Locate the cell with the specified text and output its [X, Y] center coordinate. 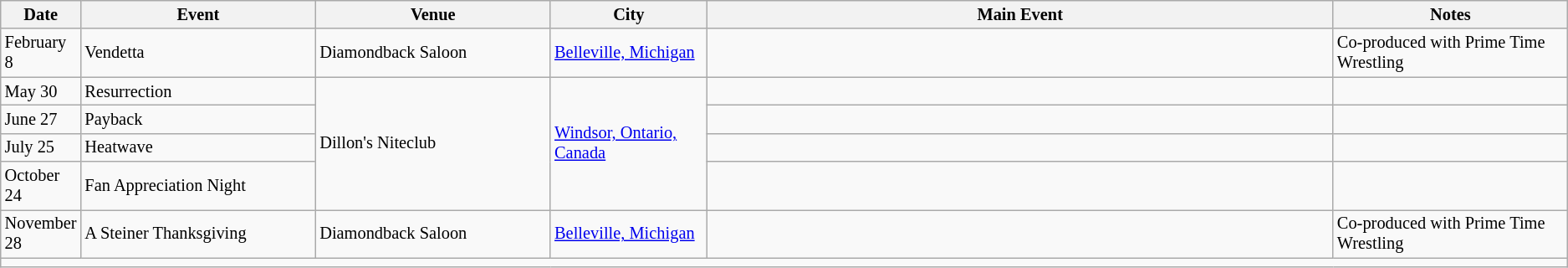
May 30 [41, 91]
February 8 [41, 53]
October 24 [41, 186]
Date [41, 14]
Venue [433, 14]
Heatwave [197, 147]
Event [197, 14]
Main Event [1020, 14]
A Steiner Thanksgiving [197, 234]
Notes [1450, 14]
Windsor, Ontario, Canada [629, 144]
Resurrection [197, 91]
Fan Appreciation Night [197, 186]
June 27 [41, 119]
City [629, 14]
Dillon's Niteclub [433, 144]
November 28 [41, 234]
Payback [197, 119]
July 25 [41, 147]
Vendetta [197, 53]
